Return [X, Y] of the center of cell containing provided text 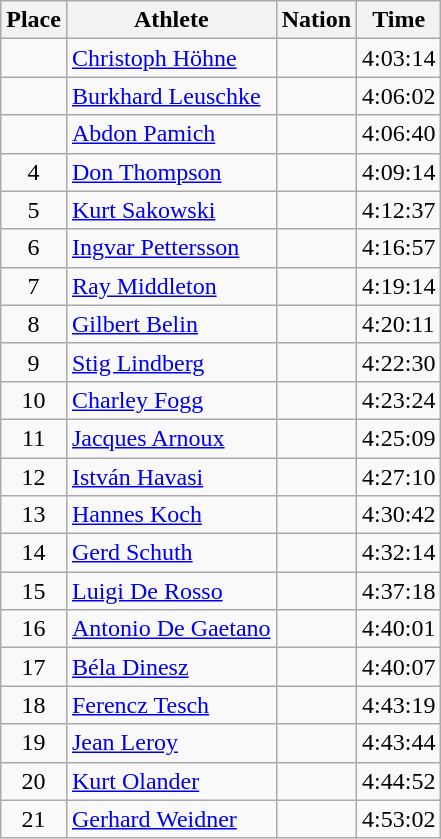
Jacques Arnoux [171, 438]
19 [34, 743]
4:20:11 [399, 324]
Kurt Sakowski [171, 210]
Kurt Olander [171, 781]
4:40:07 [399, 667]
4:30:42 [399, 515]
4:19:14 [399, 286]
Charley Fogg [171, 400]
4:27:10 [399, 477]
István Havasi [171, 477]
Hannes Koch [171, 515]
Béla Dinesz [171, 667]
4:44:52 [399, 781]
10 [34, 400]
Athlete [171, 20]
12 [34, 477]
Jean Leroy [171, 743]
Gilbert Belin [171, 324]
Ingvar Pettersson [171, 248]
11 [34, 438]
4:16:57 [399, 248]
4:43:19 [399, 705]
4:09:14 [399, 172]
20 [34, 781]
13 [34, 515]
4:32:14 [399, 553]
16 [34, 629]
4:25:09 [399, 438]
4:23:24 [399, 400]
15 [34, 591]
8 [34, 324]
4:22:30 [399, 362]
4:06:40 [399, 134]
Don Thompson [171, 172]
Gerhard Weidner [171, 819]
5 [34, 210]
17 [34, 667]
4:53:02 [399, 819]
Nation [316, 20]
4:03:14 [399, 58]
4:40:01 [399, 629]
Christoph Höhne [171, 58]
6 [34, 248]
21 [34, 819]
Ray Middleton [171, 286]
Abdon Pamich [171, 134]
4:12:37 [399, 210]
14 [34, 553]
Stig Lindberg [171, 362]
Place [34, 20]
4 [34, 172]
Ferencz Tesch [171, 705]
Gerd Schuth [171, 553]
Burkhard Leuschke [171, 96]
7 [34, 286]
Antonio De Gaetano [171, 629]
4:43:44 [399, 743]
4:37:18 [399, 591]
Luigi De Rosso [171, 591]
18 [34, 705]
9 [34, 362]
Time [399, 20]
4:06:02 [399, 96]
